For the text-containing cell, return its midpoint in [x, y] coordinate format. 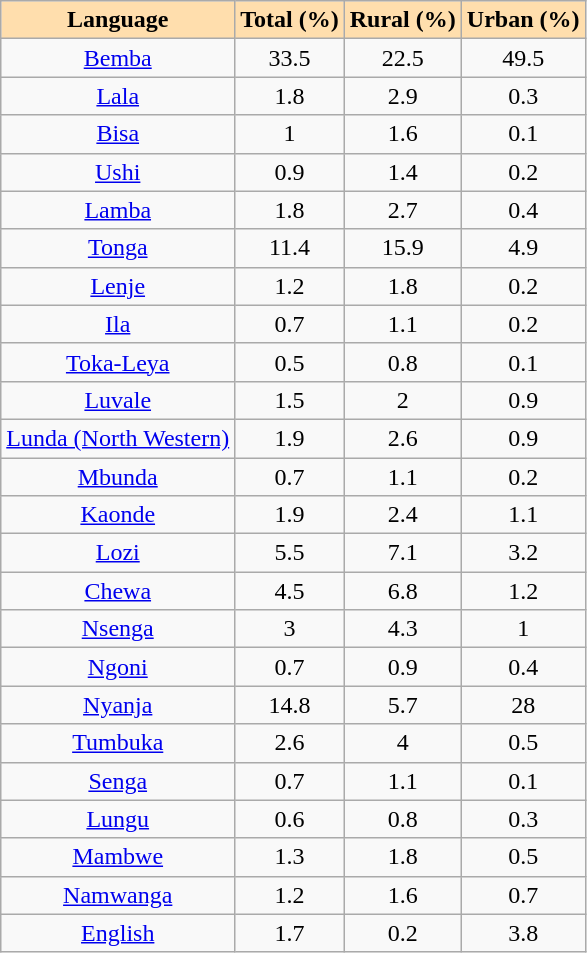
Chewa [118, 591]
7.1 [402, 553]
3.2 [523, 553]
Ila [118, 324]
2.7 [402, 210]
Bisa [118, 134]
Mbunda [118, 477]
Lenje [118, 286]
Rural (%) [402, 20]
1.5 [290, 400]
Mambwe [118, 857]
Kaonde [118, 515]
Urban (%) [523, 20]
0.6 [290, 819]
1.4 [402, 172]
2.4 [402, 515]
Lala [118, 96]
Language [118, 20]
3 [290, 629]
Nyanja [118, 705]
Lunda (North Western) [118, 438]
1.3 [290, 857]
Ushi [118, 172]
1.7 [290, 933]
15.9 [402, 248]
4.9 [523, 248]
3.8 [523, 933]
Lungu [118, 819]
Toka-Leya [118, 362]
Bemba [118, 58]
Nsenga [118, 629]
2.9 [402, 96]
11.4 [290, 248]
28 [523, 705]
Senga [118, 781]
Tonga [118, 248]
4.5 [290, 591]
Luvale [118, 400]
Lozi [118, 553]
English [118, 933]
Ngoni [118, 667]
33.5 [290, 58]
Namwanga [118, 895]
4.3 [402, 629]
6.8 [402, 591]
49.5 [523, 58]
22.5 [402, 58]
5.7 [402, 705]
Total (%) [290, 20]
5.5 [290, 553]
Lamba [118, 210]
2 [402, 400]
4 [402, 743]
14.8 [290, 705]
Tumbuka [118, 743]
